Search for the cell housing the specified text and yield its [X, Y] center coordinate. 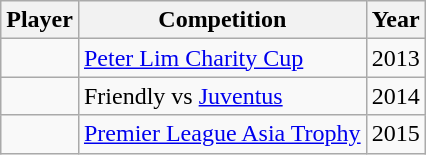
Peter Lim Charity Cup [222, 58]
2014 [396, 96]
Competition [222, 20]
Friendly vs Juventus [222, 96]
2015 [396, 134]
Player [40, 20]
Premier League Asia Trophy [222, 134]
2013 [396, 58]
Year [396, 20]
